Find where the given text appears and provide that cell's center as (X, Y) coordinate. 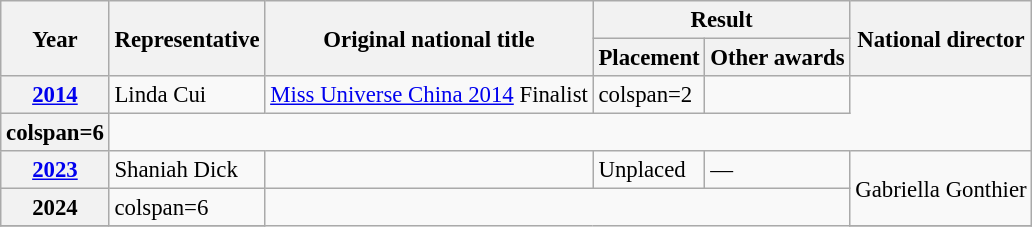
Miss Universe China 2014 Finalist (429, 95)
2023 (55, 170)
Original national title (429, 38)
Gabriella Gonthier (941, 188)
colspan=2 (649, 95)
Linda Cui (187, 95)
Other awards (778, 58)
— (778, 170)
Result (722, 20)
Placement (649, 58)
Year (55, 38)
Unplaced (649, 170)
Shaniah Dick (187, 170)
2014 (55, 95)
Representative (187, 38)
2024 (55, 208)
National director (941, 38)
